Locate the cell with the specified text and output its (X, Y) center coordinate. 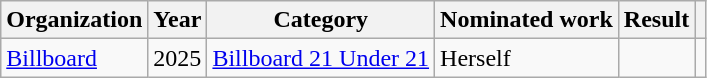
2025 (178, 58)
Result (656, 20)
Year (178, 20)
Billboard 21 Under 21 (321, 58)
Billboard (74, 58)
Category (321, 20)
Organization (74, 20)
Herself (527, 58)
Nominated work (527, 20)
